Find where the given text appears and provide that cell's center as [x, y] coordinate. 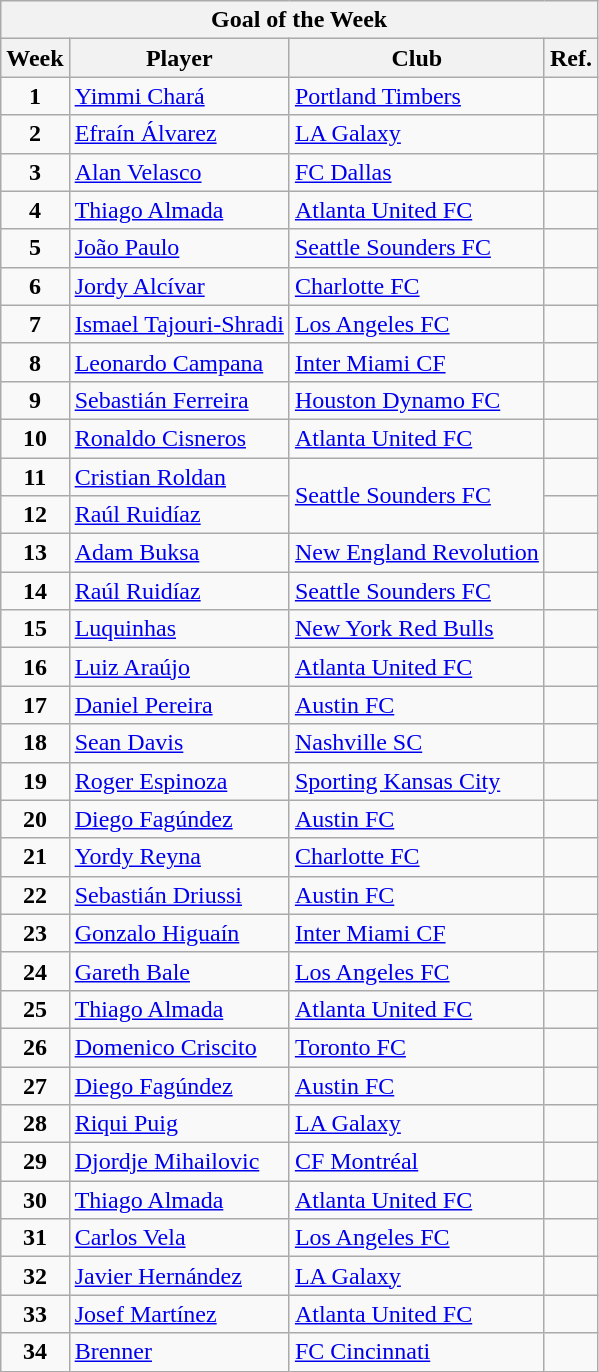
Daniel Pereira [179, 705]
28 [35, 1124]
4 [35, 210]
Luiz Araújo [179, 667]
19 [35, 781]
3 [35, 172]
Week [35, 58]
18 [35, 743]
Sean Davis [179, 743]
Javier Hernández [179, 1276]
Yimmi Chará [179, 96]
5 [35, 248]
Brenner [179, 1352]
Domenico Criscito [179, 1047]
New England Revolution [416, 553]
23 [35, 933]
2 [35, 134]
Jordy Alcívar [179, 286]
Gareth Bale [179, 971]
14 [35, 591]
31 [35, 1238]
Efraín Álvarez [179, 134]
Club [416, 58]
6 [35, 286]
8 [35, 362]
27 [35, 1085]
Sporting Kansas City [416, 781]
17 [35, 705]
Carlos Vela [179, 1238]
Yordy Reyna [179, 857]
13 [35, 553]
34 [35, 1352]
24 [35, 971]
33 [35, 1314]
Ismael Tajouri-Shradi [179, 324]
29 [35, 1162]
16 [35, 667]
Portland Timbers [416, 96]
26 [35, 1047]
Leonardo Campana [179, 362]
Luquinhas [179, 629]
Sebastián Driussi [179, 895]
New York Red Bulls [416, 629]
Ronaldo Cisneros [179, 438]
32 [35, 1276]
Josef Martínez [179, 1314]
11 [35, 477]
Riqui Puig [179, 1124]
21 [35, 857]
Djordje Mihailovic [179, 1162]
Cristian Roldan [179, 477]
Toronto FC [416, 1047]
12 [35, 515]
Ref. [570, 58]
FC Dallas [416, 172]
22 [35, 895]
CF Montréal [416, 1162]
15 [35, 629]
25 [35, 1009]
7 [35, 324]
30 [35, 1200]
Roger Espinoza [179, 781]
Goal of the Week [300, 20]
FC Cincinnati [416, 1352]
20 [35, 819]
Gonzalo Higuaín [179, 933]
Adam Buksa [179, 553]
9 [35, 400]
1 [35, 96]
Player [179, 58]
Houston Dynamo FC [416, 400]
Sebastián Ferreira [179, 400]
Alan Velasco [179, 172]
Nashville SC [416, 743]
10 [35, 438]
João Paulo [179, 248]
